Output the (x, y) coordinate of the center of the cell containing the given text.  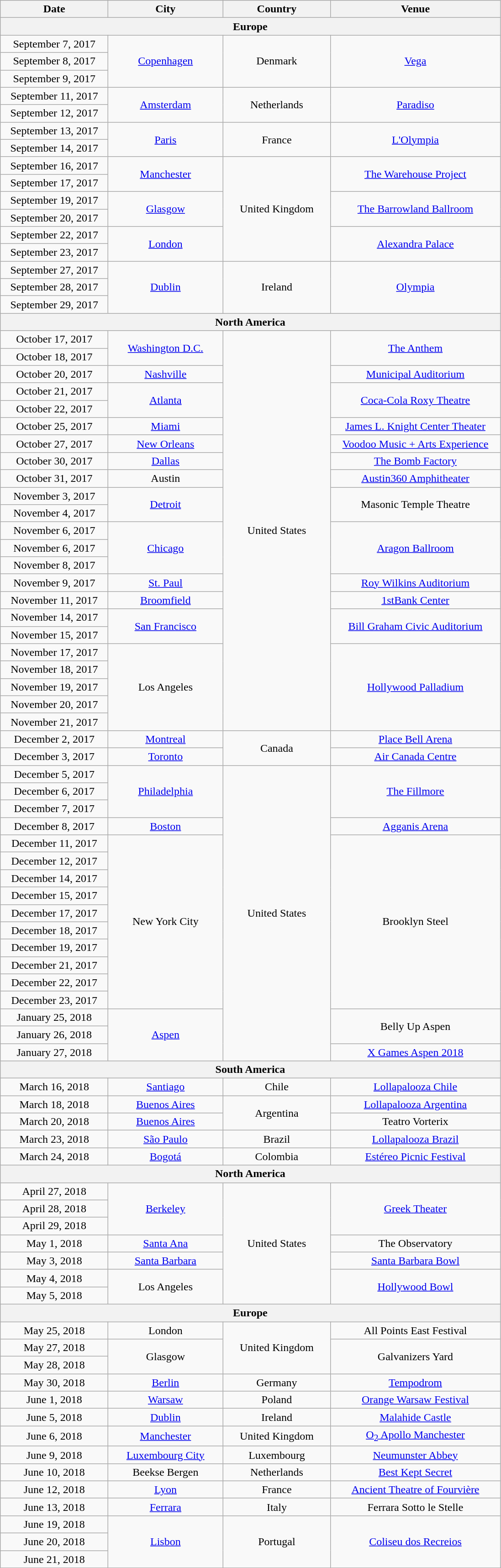
March 20, 2018 (54, 1122)
December 7, 2017 (54, 809)
Galvanizers Yard (416, 1357)
Nashville (165, 374)
December 11, 2017 (54, 844)
January 27, 2018 (54, 1052)
May 5, 2018 (54, 1295)
Masonic Temple Theatre (416, 504)
The Bomb Factory (416, 461)
September 11, 2017 (54, 96)
Austin360 Amphitheater (416, 478)
São Paulo (165, 1139)
Alexandra Palace (416, 244)
Orange Warsaw Festival (416, 1400)
September 19, 2017 (54, 200)
June 13, 2018 (54, 1507)
Agganis Arena (416, 826)
November 11, 2017 (54, 600)
Ancient Theatre of Fourvière (416, 1489)
November 9, 2017 (54, 583)
April 27, 2018 (54, 1191)
Date (54, 9)
October 18, 2017 (54, 357)
Argentina (277, 1113)
September 28, 2017 (54, 287)
Hollywood Bowl (416, 1287)
The Anthem (416, 348)
O2 Apollo Manchester (416, 1436)
November 19, 2017 (54, 687)
Olympia (416, 287)
Vega (416, 61)
March 16, 2018 (54, 1087)
Greek Theater (416, 1209)
Brazil (277, 1139)
May 30, 2018 (54, 1383)
The Fillmore (416, 792)
City (165, 9)
Poland (277, 1400)
April 28, 2018 (54, 1209)
Dallas (165, 461)
November 8, 2017 (54, 565)
November 3, 2017 (54, 496)
Lyon (165, 1489)
Atlanta (165, 400)
November 18, 2017 (54, 670)
New York City (165, 922)
October 20, 2017 (54, 374)
The Observatory (416, 1243)
Neumunster Abbey (416, 1455)
Tempodrom (416, 1383)
November 4, 2017 (54, 513)
December 2, 2017 (54, 739)
June 5, 2018 (54, 1417)
Best Kept Secret (416, 1472)
Philadelphia (165, 792)
November 17, 2017 (54, 652)
Lollapalooza Argentina (416, 1104)
September 22, 2017 (54, 235)
Santa Ana (165, 1243)
Luxembourg City (165, 1455)
Washington D.C. (165, 348)
Lollapalooza Chile (416, 1087)
Estéreo Picnic Festival (416, 1156)
September 29, 2017 (54, 305)
New Orleans (165, 443)
May 28, 2018 (54, 1365)
December 17, 2017 (54, 913)
Austin (165, 478)
September 23, 2017 (54, 253)
June 1, 2018 (54, 1400)
June 10, 2018 (54, 1472)
September 9, 2017 (54, 79)
Chile (277, 1087)
Coliseu dos Recreios (416, 1542)
The Warehouse Project (416, 174)
December 14, 2017 (54, 878)
September 14, 2017 (54, 148)
Berkeley (165, 1209)
October 27, 2017 (54, 443)
Air Canada Centre (416, 756)
San Francisco (165, 626)
Venue (416, 9)
September 7, 2017 (54, 44)
Voodoo Music + Arts Experience (416, 443)
December 23, 2017 (54, 1000)
Ferrara Sotto le Stelle (416, 1507)
Toronto (165, 756)
March 18, 2018 (54, 1104)
September 8, 2017 (54, 61)
September 20, 2017 (54, 218)
Ferrara (165, 1507)
Denmark (277, 61)
November 20, 2017 (54, 704)
L'Olympia (416, 139)
November 21, 2017 (54, 722)
December 19, 2017 (54, 948)
January 25, 2018 (54, 1017)
Chicago (165, 548)
Brooklyn Steel (416, 922)
June 20, 2018 (54, 1542)
December 8, 2017 (54, 826)
Place Bell Arena (416, 739)
Santa Barbara Bowl (416, 1261)
June 19, 2018 (54, 1524)
December 18, 2017 (54, 930)
Hollywood Palladium (416, 687)
Boston (165, 826)
Luxembourg (277, 1455)
December 21, 2017 (54, 965)
Country (277, 9)
South America (250, 1070)
November 15, 2017 (54, 635)
Broomfield (165, 600)
Italy (277, 1507)
Paradiso (416, 105)
Santa Barbara (165, 1261)
May 27, 2018 (54, 1348)
April 29, 2018 (54, 1226)
September 13, 2017 (54, 131)
October 25, 2017 (54, 426)
December 6, 2017 (54, 792)
October 21, 2017 (54, 391)
October 30, 2017 (54, 461)
May 25, 2018 (54, 1330)
Coca-Cola Roxy Theatre (416, 400)
Lollapalooza Brazil (416, 1139)
Germany (277, 1383)
Municipal Auditorium (416, 374)
Warsaw (165, 1400)
Montreal (165, 739)
Miami (165, 426)
October 31, 2017 (54, 478)
March 24, 2018 (54, 1156)
May 1, 2018 (54, 1243)
October 22, 2017 (54, 409)
James L. Knight Center Theater (416, 426)
September 12, 2017 (54, 113)
December 5, 2017 (54, 774)
May 3, 2018 (54, 1261)
Canada (277, 748)
Berlin (165, 1383)
September 17, 2017 (54, 183)
Teatro Vorterix (416, 1122)
Roy Wilkins Auditorium (416, 583)
December 22, 2017 (54, 982)
X Games Aspen 2018 (416, 1052)
St. Paul (165, 583)
March 23, 2018 (54, 1139)
Colombia (277, 1156)
December 12, 2017 (54, 861)
Detroit (165, 504)
Copenhagen (165, 61)
Malahide Castle (416, 1417)
Bill Graham Civic Auditorium (416, 626)
June 9, 2018 (54, 1455)
September 16, 2017 (54, 165)
December 3, 2017 (54, 756)
Aspen (165, 1035)
Lisbon (165, 1542)
Beekse Bergen (165, 1472)
The Barrowland Ballroom (416, 209)
Paris (165, 139)
1stBank Center (416, 600)
Bogotá (165, 1156)
Portugal (277, 1542)
Santiago (165, 1087)
Aragon Ballroom (416, 548)
June 6, 2018 (54, 1436)
November 14, 2017 (54, 618)
October 17, 2017 (54, 339)
All Points East Festival (416, 1330)
Belly Up Aspen (416, 1026)
May 4, 2018 (54, 1278)
June 12, 2018 (54, 1489)
January 26, 2018 (54, 1035)
September 27, 2017 (54, 270)
December 15, 2017 (54, 896)
Amsterdam (165, 105)
June 21, 2018 (54, 1559)
